Find where the given text appears and provide that cell's center as [X, Y] coordinate. 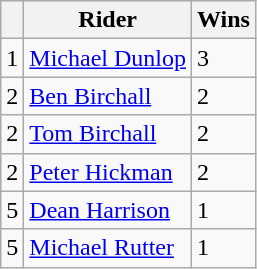
3 [224, 58]
Rider [108, 20]
Peter Hickman [108, 172]
Dean Harrison [108, 210]
Michael Rutter [108, 248]
Ben Birchall [108, 96]
Wins [224, 20]
Tom Birchall [108, 134]
Michael Dunlop [108, 58]
